Search for the cell housing the specified text and yield its (X, Y) center coordinate. 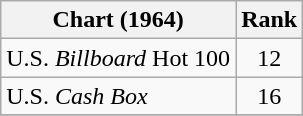
Chart (1964) (118, 20)
U.S. Billboard Hot 100 (118, 58)
Rank (270, 20)
12 (270, 58)
U.S. Cash Box (118, 96)
16 (270, 96)
